For the text-containing cell, return its midpoint in [X, Y] coordinate format. 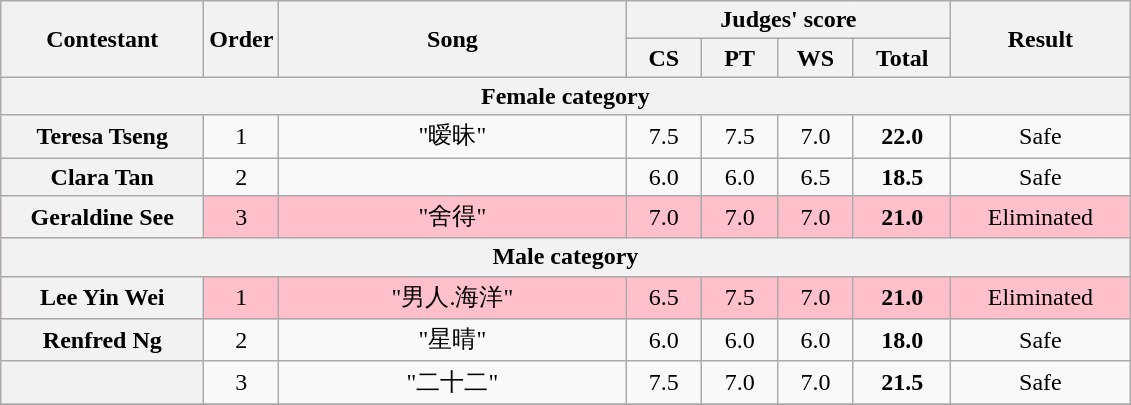
21.5 [902, 382]
Male category [566, 257]
Lee Yin Wei [102, 298]
18.5 [902, 177]
Order [242, 39]
18.0 [902, 340]
Clara Tan [102, 177]
"暧昧" [452, 136]
WS [816, 58]
Renfred Ng [102, 340]
"男人.海洋" [452, 298]
Geraldine See [102, 218]
22.0 [902, 136]
Song [452, 39]
CS [664, 58]
"二十二" [452, 382]
"舍得" [452, 218]
"星晴" [452, 340]
Teresa Tseng [102, 136]
Result [1040, 39]
Judges' score [788, 20]
Female category [566, 96]
PT [740, 58]
Contestant [102, 39]
Total [902, 58]
